Find where the given text appears and provide that cell's center as (X, Y) coordinate. 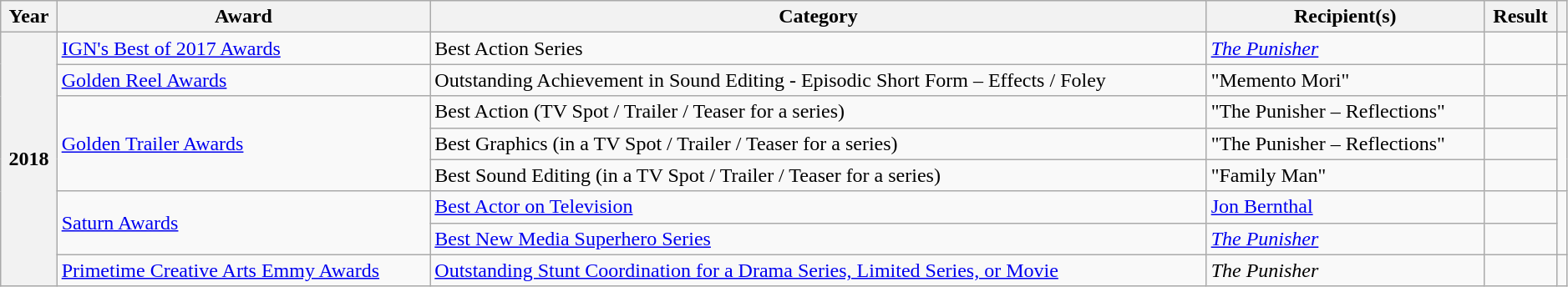
Outstanding Achievement in Sound Editing - Episodic Short Form – Effects / Foley (819, 80)
Golden Reel Awards (244, 80)
Result (1520, 17)
Jon Bernthal (1345, 207)
Recipient(s) (1345, 17)
Best Sound Editing (in a TV Spot / Trailer / Teaser for a series) (819, 175)
2018 (28, 159)
Best Graphics (in a TV Spot / Trailer / Teaser for a series) (819, 143)
Best New Media Superhero Series (819, 239)
Best Actor on Television (819, 207)
Golden Trailer Awards (244, 143)
Category (819, 17)
"Family Man" (1345, 175)
Award (244, 17)
Saturn Awards (244, 223)
Outstanding Stunt Coordination for a Drama Series, Limited Series, or Movie (819, 270)
Best Action (TV Spot / Trailer / Teaser for a series) (819, 112)
Primetime Creative Arts Emmy Awards (244, 270)
Best Action Series (819, 48)
Year (28, 17)
IGN's Best of 2017 Awards (244, 48)
"Memento Mori" (1345, 80)
